Capture the cell that displays the provided text and extract its (x, y) central coordinate. 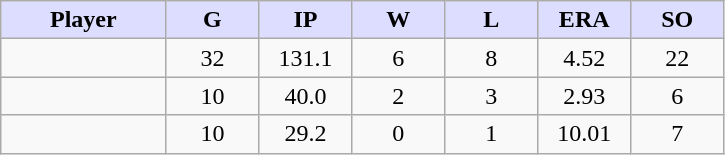
7 (678, 134)
29.2 (306, 134)
4.52 (584, 58)
ERA (584, 20)
10.01 (584, 134)
L (492, 20)
G (212, 20)
131.1 (306, 58)
32 (212, 58)
W (398, 20)
SO (678, 20)
1 (492, 134)
IP (306, 20)
2.93 (584, 96)
8 (492, 58)
40.0 (306, 96)
0 (398, 134)
2 (398, 96)
3 (492, 96)
Player (84, 20)
22 (678, 58)
